Return the (x, y) coordinate for the center point of the cell that contains the specified text.  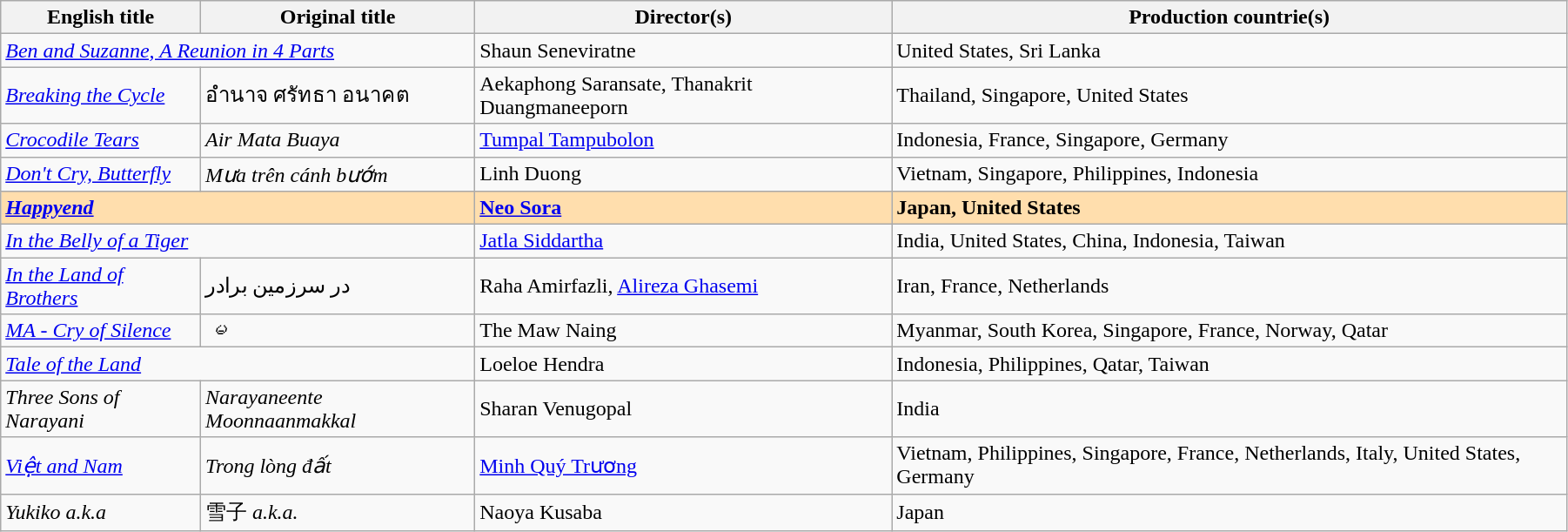
The Maw Naing (684, 331)
Neo Sora (684, 208)
Mưa trên cánh bướm (338, 174)
Director(s) (684, 17)
Aekaphong Saransate, Thanakrit Duangmaneeporn (684, 96)
Ben and Suzanne, A Reunion in 4 Parts (238, 51)
Thailand, Singapore, United States (1230, 96)
Yukiko a.k.a (101, 512)
Air Mata Buaya (338, 140)
Japan (1230, 512)
United States, Sri Lanka (1230, 51)
Iran, France, Netherlands (1230, 286)
Minh Quý Trương (684, 465)
Tumpal Tampubolon (684, 140)
In the Land of Brothers (101, 286)
မ (338, 331)
Production countrie(s) (1230, 17)
Vietnam, Philippines, Singapore, France, Netherlands, Italy, United States, Germany (1230, 465)
در سرزمین برادر (338, 286)
English title (101, 17)
Tale of the Land (238, 364)
Sharan Venugopal (684, 409)
อำนาจ ศรัทธา อนาคต (338, 96)
Trong lòng đất (338, 465)
Indonesia, Philippines, Qatar, Taiwan (1230, 364)
In the Belly of a Tiger (238, 241)
Naoya Kusaba (684, 512)
雪子 a.k.a. (338, 512)
Indonesia, France, Singapore, Germany (1230, 140)
Original title (338, 17)
Raha Amirfazli, Alireza Ghasemi (684, 286)
MA - Cry of Silence (101, 331)
Don't Cry, Butterfly (101, 174)
Jatla Siddartha (684, 241)
Three Sons of Narayani (101, 409)
Linh Duong (684, 174)
Narayaneente Moonnaanmakkal (338, 409)
India (1230, 409)
Shaun Seneviratne (684, 51)
Vietnam, Singapore, Philippines, Indonesia (1230, 174)
Japan, United States (1230, 208)
Loeloe Hendra (684, 364)
India, United States, China, Indonesia, Taiwan (1230, 241)
Myanmar, South Korea, Singapore, France, Norway, Qatar (1230, 331)
Breaking the Cycle (101, 96)
Việt and Nam (101, 465)
Crocodile Tears (101, 140)
Happyend (238, 208)
